Return (X, Y) of the center of cell containing provided text 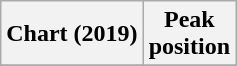
Peakposition (189, 34)
Chart (2019) (72, 34)
